Detect which cell encompasses the target text, then output its (x, y) center coordinate. 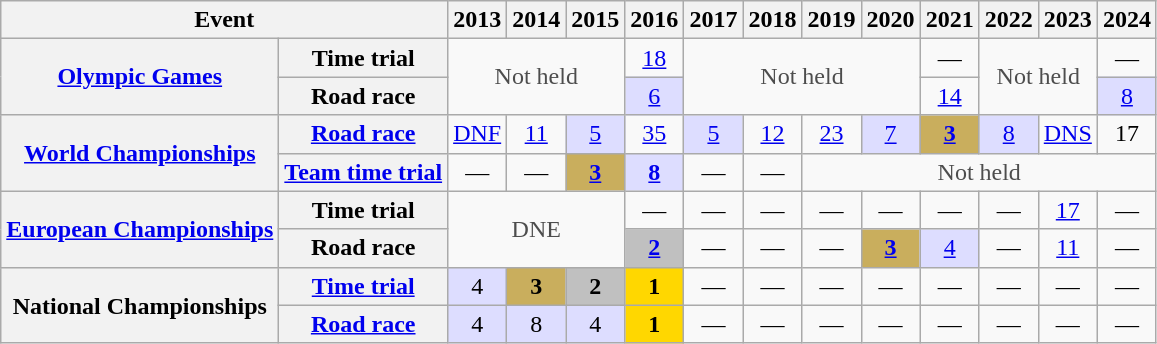
14 (950, 96)
Event (224, 20)
35 (654, 134)
DNF (478, 134)
12 (772, 134)
European Championships (140, 229)
2016 (654, 20)
National Championships (140, 305)
2015 (596, 20)
2013 (478, 20)
2014 (536, 20)
2021 (950, 20)
2019 (832, 20)
DNE (536, 229)
2020 (890, 20)
2017 (714, 20)
World Championships (140, 153)
23 (832, 134)
6 (654, 96)
Olympic Games (140, 77)
2018 (772, 20)
7 (890, 134)
18 (654, 58)
2023 (1068, 20)
2022 (1008, 20)
Team time trial (364, 172)
2024 (1126, 20)
DNS (1068, 134)
